Find where the given text appears and provide that cell's center as [x, y] coordinate. 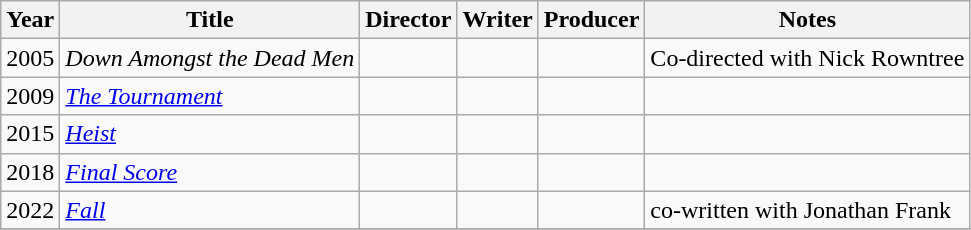
Final Score [210, 172]
Producer [592, 20]
The Tournament [210, 96]
2015 [30, 134]
Heist [210, 134]
2005 [30, 58]
Fall [210, 210]
Down Amongst the Dead Men [210, 58]
2009 [30, 96]
2022 [30, 210]
Notes [808, 20]
2018 [30, 172]
Year [30, 20]
co-written with Jonathan Frank [808, 210]
Title [210, 20]
Director [408, 20]
Writer [498, 20]
Co-directed with Nick Rowntree [808, 58]
